Output the (X, Y) coordinate of the center of the cell containing the given text.  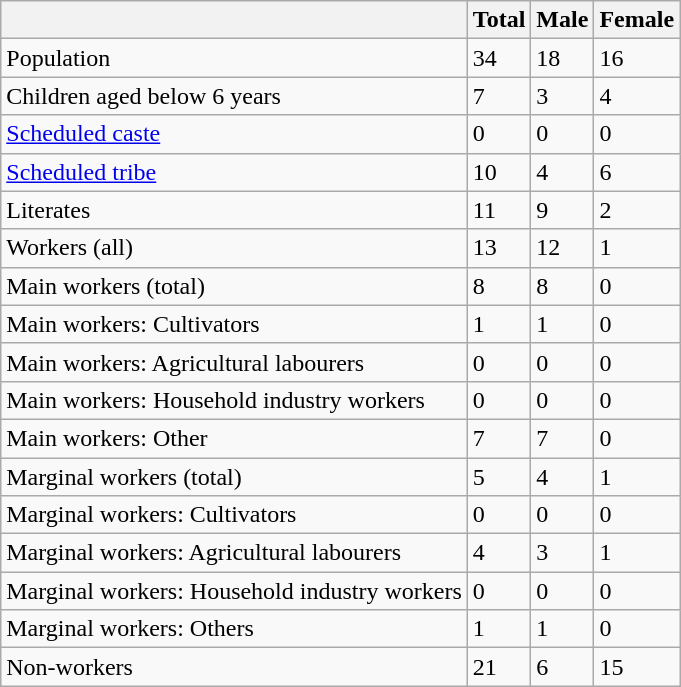
9 (562, 210)
10 (499, 172)
Workers (all) (234, 248)
15 (637, 667)
Scheduled tribe (234, 172)
Non-workers (234, 667)
Main workers (total) (234, 286)
Main workers: Cultivators (234, 324)
Female (637, 20)
13 (499, 248)
Total (499, 20)
12 (562, 248)
5 (499, 477)
11 (499, 210)
Marginal workers (total) (234, 477)
16 (637, 58)
Marginal workers: Others (234, 629)
Children aged below 6 years (234, 96)
34 (499, 58)
Marginal workers: Cultivators (234, 515)
2 (637, 210)
18 (562, 58)
21 (499, 667)
Main workers: Agricultural labourers (234, 362)
Marginal workers: Agricultural labourers (234, 553)
Main workers: Household industry workers (234, 400)
Marginal workers: Household industry workers (234, 591)
Male (562, 20)
Scheduled caste (234, 134)
Main workers: Other (234, 438)
Literates (234, 210)
Population (234, 58)
